Find where the given text appears and provide that cell's center as (x, y) coordinate. 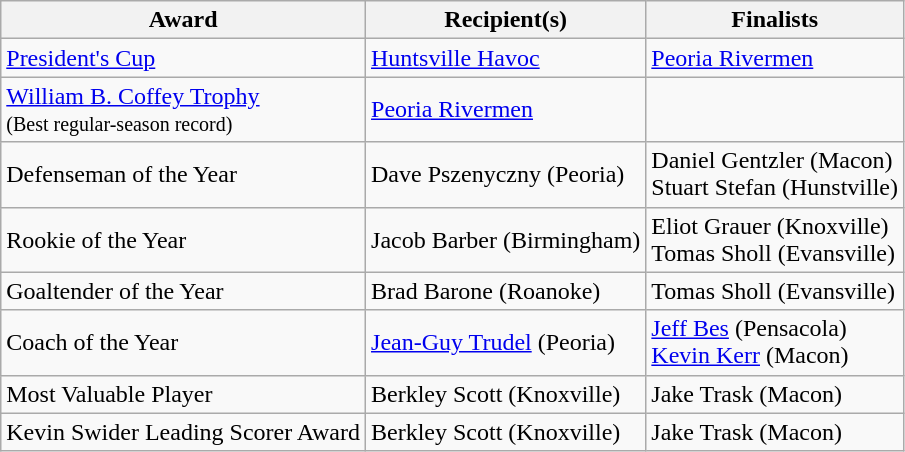
Award (184, 20)
Tomas Sholl (Evansville) (775, 291)
Most Valuable Player (184, 394)
President's Cup (184, 58)
Goaltender of the Year (184, 291)
Jean-Guy Trudel (Peoria) (506, 342)
Jacob Barber (Birmingham) (506, 240)
Brad Barone (Roanoke) (506, 291)
Daniel Gentzler (Macon)Stuart Stefan (Hunstville) (775, 174)
Dave Pszenyczny (Peoria) (506, 174)
Defenseman of the Year (184, 174)
Huntsville Havoc (506, 58)
Recipient(s) (506, 20)
Coach of the Year (184, 342)
Rookie of the Year (184, 240)
Jeff Bes (Pensacola)Kevin Kerr (Macon) (775, 342)
Finalists (775, 20)
Eliot Grauer (Knoxville)Tomas Sholl (Evansville) (775, 240)
Kevin Swider Leading Scorer Award (184, 432)
William B. Coffey Trophy(Best regular-season record) (184, 110)
